Capture the cell that displays the provided text and extract its (x, y) central coordinate. 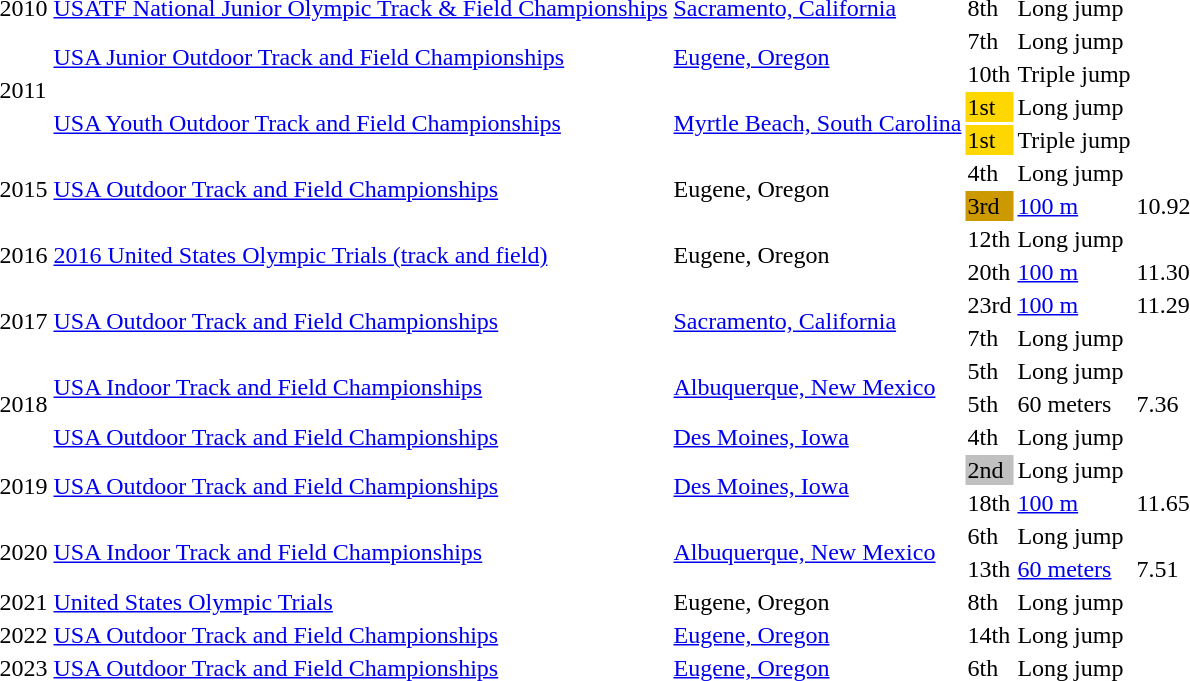
2nd (990, 470)
Myrtle Beach, South Carolina (818, 124)
Sacramento, California (818, 322)
14th (990, 635)
10th (990, 74)
8th (990, 602)
23rd (990, 305)
13th (990, 569)
USA Junior Outdoor Track and Field Championships (360, 58)
18th (990, 503)
3rd (990, 206)
6th (990, 536)
12th (990, 239)
2016 United States Olympic Trials (track and field) (360, 256)
20th (990, 272)
United States Olympic Trials (360, 602)
USA Youth Outdoor Track and Field Championships (360, 124)
